Return (X, Y) of the center of cell containing provided text 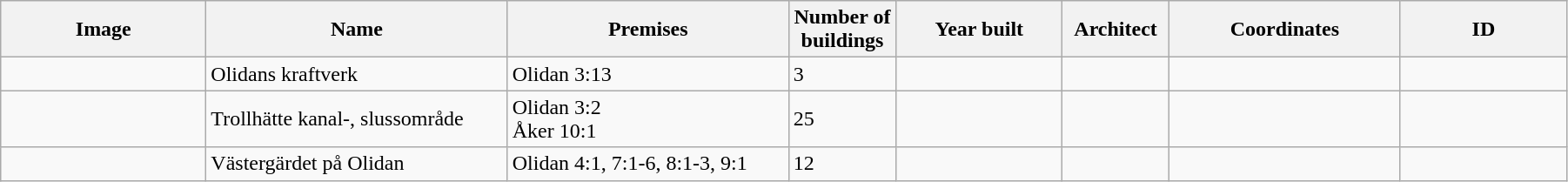
25 (842, 118)
Västergärdet på Olidan (357, 164)
Olidans kraftverk (357, 74)
Premises (647, 30)
Year built (980, 30)
Trollhätte kanal-, slussområde (357, 118)
Coordinates (1284, 30)
Name (357, 30)
Image (104, 30)
ID (1483, 30)
Number ofbuildings (842, 30)
3 (842, 74)
Olidan 3:2Åker 10:1 (647, 118)
12 (842, 164)
Olidan 3:13 (647, 74)
Architect (1116, 30)
Olidan 4:1, 7:1-6, 8:1-3, 9:1 (647, 164)
